Find where the given text appears and provide that cell's center as [x, y] coordinate. 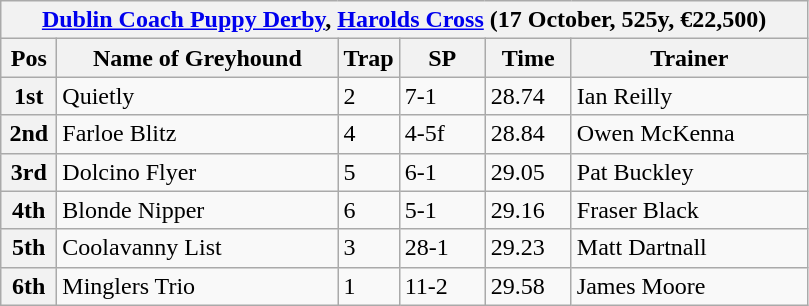
Minglers Trio [198, 286]
29.16 [528, 210]
28.74 [528, 96]
5 [368, 172]
Dolcino Flyer [198, 172]
1st [29, 96]
Time [528, 58]
6-1 [442, 172]
Trainer [689, 58]
4th [29, 210]
1 [368, 286]
6 [368, 210]
7-1 [442, 96]
Blonde Nipper [198, 210]
Dublin Coach Puppy Derby, Harolds Cross (17 October, 525y, €22,500) [404, 20]
Owen McKenna [689, 134]
28-1 [442, 248]
6th [29, 286]
Pos [29, 58]
2 [368, 96]
28.84 [528, 134]
5th [29, 248]
Ian Reilly [689, 96]
4 [368, 134]
2nd [29, 134]
SP [442, 58]
Coolavanny List [198, 248]
29.58 [528, 286]
Matt Dartnall [689, 248]
Quietly [198, 96]
3rd [29, 172]
Name of Greyhound [198, 58]
5-1 [442, 210]
29.05 [528, 172]
11-2 [442, 286]
29.23 [528, 248]
4-5f [442, 134]
Farloe Blitz [198, 134]
3 [368, 248]
Fraser Black [689, 210]
Pat Buckley [689, 172]
James Moore [689, 286]
Trap [368, 58]
